Locate the cell with the specified text and output its [x, y] center coordinate. 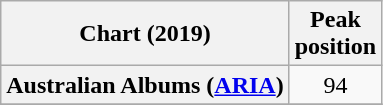
94 [335, 85]
Peakposition [335, 34]
Australian Albums (ARIA) [145, 85]
Chart (2019) [145, 34]
